Extract the [x, y] coordinate from the center of the cell holding the provided text.  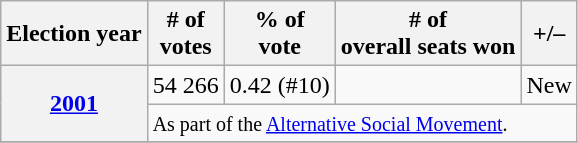
54 266 [186, 85]
# ofoverall seats won [428, 34]
Election year [74, 34]
New [549, 85]
As part of the Alternative Social Movement. [362, 123]
+/– [549, 34]
0.42 (#10) [280, 85]
2001 [74, 104]
# ofvotes [186, 34]
% ofvote [280, 34]
